Return the (x, y) coordinate for the center point of the cell that contains the specified text.  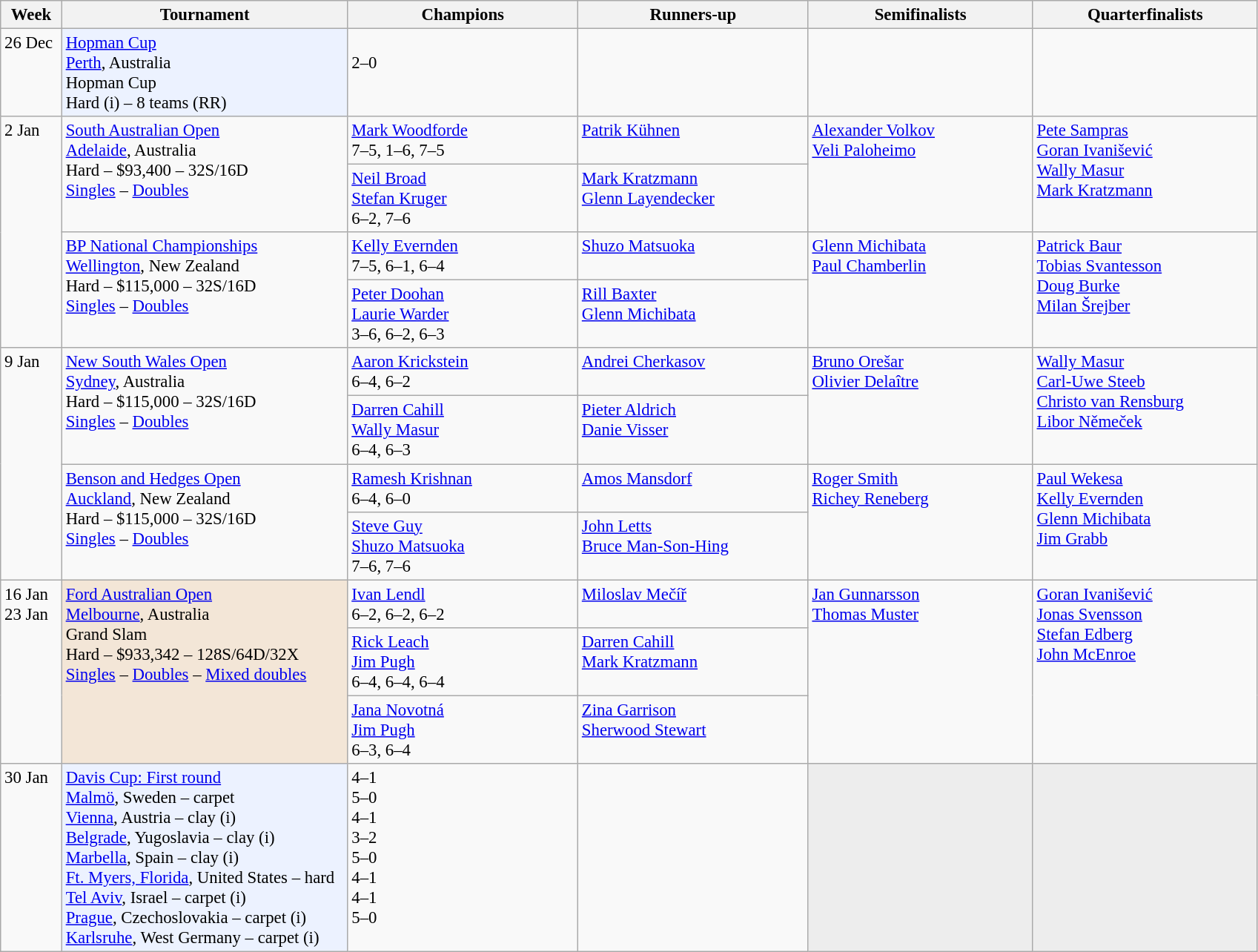
30 Jan (31, 858)
Ivan Lendl6–2, 6–2, 6–2 (463, 604)
Roger Smith Richey Reneberg (921, 522)
Ramesh Krishnan 6–4, 6–0 (463, 488)
9 Jan (31, 464)
Jan Gunnarsson Thomas Muster (921, 672)
Rick Leach Jim Pugh 6–4, 6–4, 6–4 (463, 661)
Bruno Orešar Olivier Delaître (921, 406)
BP National Championships Wellington, New ZealandHard – $115,000 – 32S/16DSingles – Doubles (205, 290)
Zina Garrison Sherwood Stewart (694, 730)
South Australian Open Adelaide, AustraliaHard – $93,400 – 32S/16DSingles – Doubles (205, 174)
Hopman Cup Perth, AustraliaHopman Cup Hard (i) – 8 teams (RR) (205, 73)
Alexander Volkov Veli Paloheimo (921, 174)
John Letts Bruce Man-Son-Hing (694, 546)
Rill Baxter Glenn Michibata (694, 314)
Aaron Krickstein 6–4, 6–2 (463, 372)
Darren Cahill Wally Masur 6–4, 6–3 (463, 430)
Semifinalists (921, 15)
Glenn Michibata Paul Chamberlin (921, 290)
Patrik Kühnen (694, 141)
Paul Wekesa Kelly Evernden Glenn Michibata Jim Grabb (1145, 522)
Darren Cahill Mark Kratzmann (694, 661)
Peter Doohan Laurie Warder 3–6, 6–2, 6–3 (463, 314)
16 Jan23 Jan (31, 672)
Tournament (205, 15)
Miloslav Mečíř (694, 604)
Kelly Evernden 7–5, 6–1, 6–4 (463, 257)
Mark Kratzmann Glenn Layendecker (694, 199)
Neil Broad Stefan Kruger 6–2, 7–6 (463, 199)
New South Wales OpenSydney, AustraliaHard – $115,000 – 32S/16DSingles – Doubles (205, 406)
Ford Australian Open Melbourne, AustraliaGrand SlamHard – $933,342 – 128S/64D/32XSingles – Doubles – Mixed doubles (205, 672)
Shuzo Matsuoka (694, 257)
Pete Sampras Goran Ivanišević Wally Masur Mark Kratzmann (1145, 174)
Runners-up (694, 15)
Champions (463, 15)
Benson and Hedges OpenAuckland, New ZealandHard – $115,000 – 32S/16DSingles – Doubles (205, 522)
Goran Ivanišević Jonas Svensson Stefan Edberg John McEnroe (1145, 672)
Week (31, 15)
26 Dec (31, 73)
Mark Woodforde 7–5, 1–6, 7–5 (463, 141)
Quarterfinalists (1145, 15)
2–0 (463, 73)
Steve Guy Shuzo Matsuoka 7–6, 7–6 (463, 546)
Andrei Cherkasov (694, 372)
Pieter Aldrich Danie Visser (694, 430)
4–1 5–0 4–1 3–2 5–0 4–1 4–1 5–0 (463, 858)
Jana Novotná Jim Pugh 6–3, 6–4 (463, 730)
2 Jan (31, 232)
Patrick Baur Tobias Svantesson Doug Burke Milan Šrejber (1145, 290)
Amos Mansdorf (694, 488)
Wally Masur Carl-Uwe Steeb Christo van Rensburg Libor Němeček (1145, 406)
